Output the (x, y) coordinate of the center of the cell containing the given text.  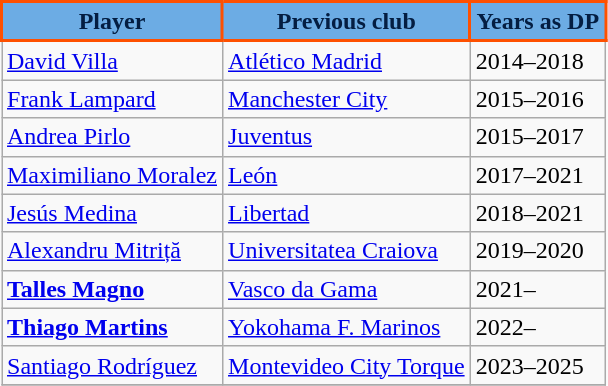
Maximiliano Moralez (112, 175)
Player (112, 22)
Previous club (347, 22)
Thiago Martins (112, 327)
Talles Magno (112, 289)
Andrea Pirlo (112, 137)
2021– (538, 289)
Years as DP (538, 22)
2023–2025 (538, 365)
Alexandru Mitriță (112, 251)
Universitatea Craiova (347, 251)
Yokohama F. Marinos (347, 327)
2014–2018 (538, 60)
Atlético Madrid (347, 60)
Libertad (347, 213)
Juventus (347, 137)
2019–2020 (538, 251)
David Villa (112, 60)
Montevideo City Torque (347, 365)
Jesús Medina (112, 213)
Frank Lampard (112, 99)
2017–2021 (538, 175)
León (347, 175)
Vasco da Gama (347, 289)
Manchester City (347, 99)
2018–2021 (538, 213)
2015–2017 (538, 137)
Santiago Rodríguez (112, 365)
2015–2016 (538, 99)
2022– (538, 327)
